Provide the (X, Y) coordinate of the cell's center where the given text is located.  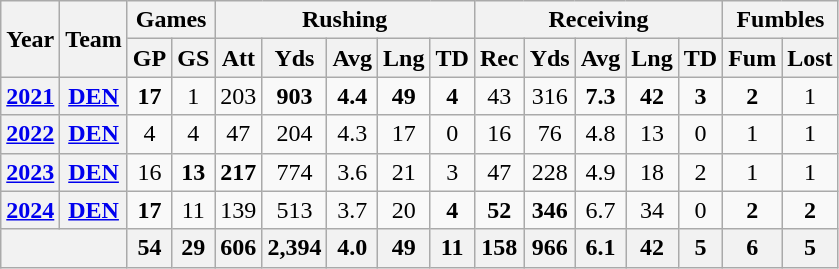
158 (499, 248)
2024 (30, 210)
52 (499, 210)
6 (752, 248)
346 (550, 210)
29 (194, 248)
316 (550, 96)
Year (30, 39)
606 (238, 248)
20 (404, 210)
76 (550, 134)
6.1 (600, 248)
4.4 (352, 96)
3.6 (352, 172)
903 (294, 96)
203 (238, 96)
4.3 (352, 134)
Att (238, 58)
Games (170, 20)
966 (550, 248)
Rec (499, 58)
228 (550, 172)
204 (294, 134)
7.3 (600, 96)
54 (149, 248)
4.9 (600, 172)
Receiving (598, 20)
2022 (30, 134)
774 (294, 172)
Team (94, 39)
Lost (810, 58)
34 (652, 210)
2021 (30, 96)
513 (294, 210)
2,394 (294, 248)
2023 (30, 172)
Fum (752, 58)
21 (404, 172)
217 (238, 172)
4.0 (352, 248)
139 (238, 210)
Rushing (345, 20)
43 (499, 96)
Fumbles (780, 20)
18 (652, 172)
GP (149, 58)
GS (194, 58)
4.8 (600, 134)
3.7 (352, 210)
6.7 (600, 210)
